Identify which cell holds the provided text, then report its (x, y) central coordinate. 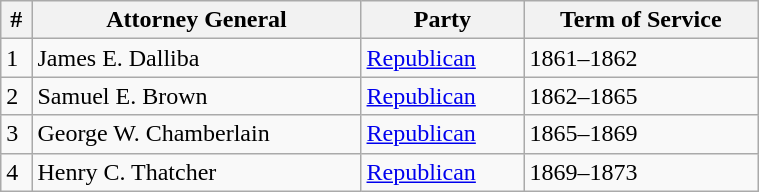
# (16, 20)
Party (442, 20)
Attorney General (196, 20)
Henry C. Thatcher (196, 172)
Term of Service (641, 20)
1869–1873 (641, 172)
George W. Chamberlain (196, 134)
James E. Dalliba (196, 58)
Samuel E. Brown (196, 96)
1861–1862 (641, 58)
3 (16, 134)
1 (16, 58)
1862–1865 (641, 96)
4 (16, 172)
1865–1869 (641, 134)
2 (16, 96)
